Return (x, y) of the center of cell containing provided text 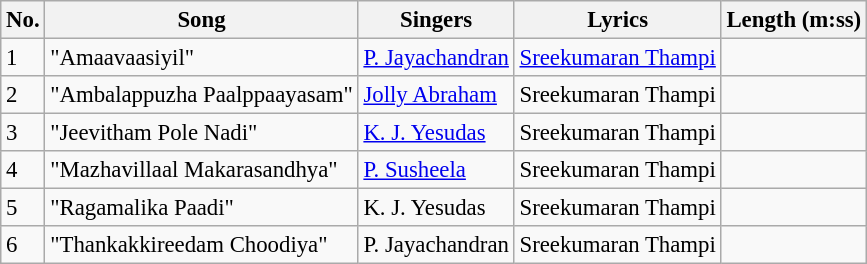
Singers (436, 20)
6 (23, 245)
2 (23, 95)
Length (m:ss) (794, 20)
Song (202, 20)
"Jeevitham Pole Nadi" (202, 133)
Lyrics (618, 20)
"Ragamalika Paadi" (202, 208)
No. (23, 20)
"Mazhavillaal Makarasandhya" (202, 170)
4 (23, 170)
P. Susheela (436, 170)
5 (23, 208)
1 (23, 58)
"Thankakkireedam Choodiya" (202, 245)
Jolly Abraham (436, 95)
"Amaavaasiyil" (202, 58)
3 (23, 133)
"Ambalappuzha Paalppaayasam" (202, 95)
